Identify which cell holds the provided text, then report its (X, Y) central coordinate. 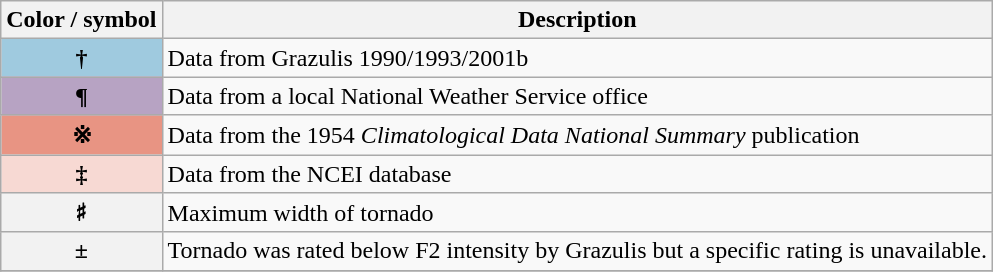
Color / symbol (82, 20)
Description (578, 20)
Tornado was rated below F2 intensity by Grazulis but a specific rating is unavailable. (578, 251)
± (82, 251)
Data from the 1954 Climatological Data National Summary publication (578, 135)
Data from a local National Weather Service office (578, 96)
※ (82, 135)
Data from Grazulis 1990/1993/2001b (578, 58)
Maximum width of tornado (578, 213)
‡ (82, 173)
¶ (82, 96)
† (82, 58)
♯ (82, 213)
Data from the NCEI database (578, 173)
